Locate the cell with the specified text and output its (x, y) center coordinate. 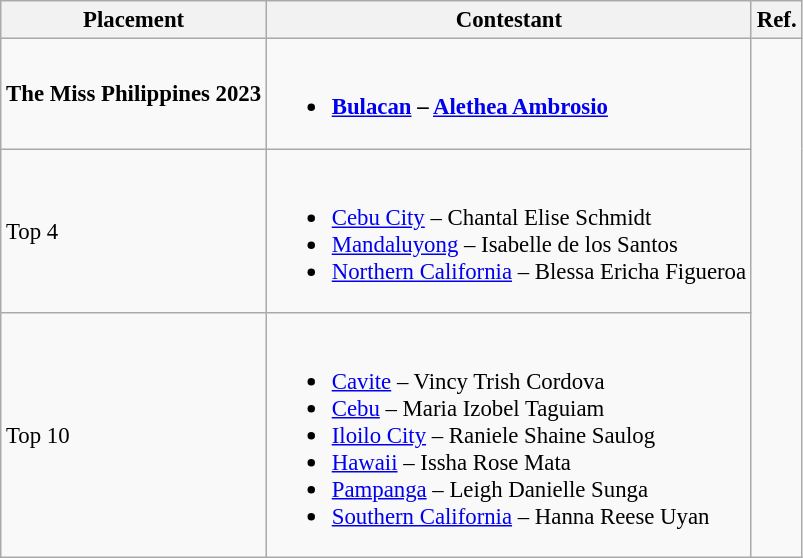
Top 10 (134, 436)
Placement (134, 20)
The Miss Philippines 2023 (134, 94)
Contestant (508, 20)
Bulacan – Alethea Ambrosio (508, 94)
Top 4 (134, 231)
Cebu City – Chantal Elise SchmidtMandaluyong – Isabelle de los SantosNorthern California – Blessa Ericha Figueroa (508, 231)
Ref. (776, 20)
